Determine the [x, y] coordinate at the center of the cell enclosing the given text.  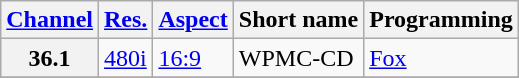
36.1 [50, 58]
Res. [126, 20]
16:9 [193, 58]
Short name [298, 20]
WPMC-CD [298, 58]
Fox [442, 58]
Programming [442, 20]
Channel [50, 20]
480i [126, 58]
Aspect [193, 20]
